Pinpoint the cell where the given text exists, returning its (x, y) midpoint coordinate. 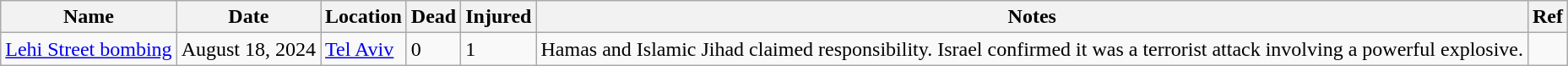
0 (433, 49)
1 (498, 49)
Name (89, 17)
Hamas and Islamic Jihad claimed responsibility. Israel confirmed it was a terrorist attack involving a powerful explosive. (1032, 49)
Notes (1032, 17)
Ref (1547, 17)
Lehi Street bombing (89, 49)
August 18, 2024 (248, 49)
Location (364, 17)
Injured (498, 17)
Dead (433, 17)
Tel Aviv (364, 49)
Date (248, 17)
